For the text-containing cell, return its midpoint in (X, Y) coordinate format. 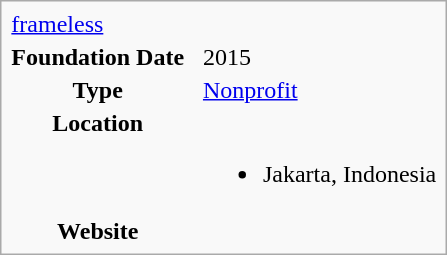
Foundation Date (104, 57)
Location (104, 160)
Nonprofit (319, 90)
frameless (224, 24)
Type (104, 90)
Website (104, 231)
Jakarta, Indonesia (319, 160)
2015 (319, 57)
